Return [x, y] of the center of cell containing provided text 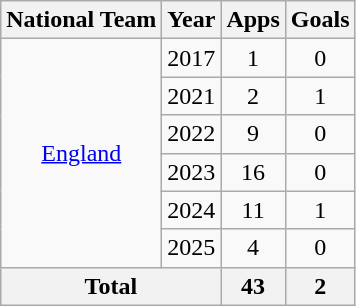
Year [192, 20]
2021 [192, 96]
2025 [192, 248]
2022 [192, 134]
2017 [192, 58]
2023 [192, 172]
9 [253, 134]
England [82, 153]
16 [253, 172]
Total [111, 286]
Apps [253, 20]
43 [253, 286]
Goals [320, 20]
4 [253, 248]
11 [253, 210]
2024 [192, 210]
National Team [82, 20]
